Determine the [x, y] coordinate at the center of the cell enclosing the given text.  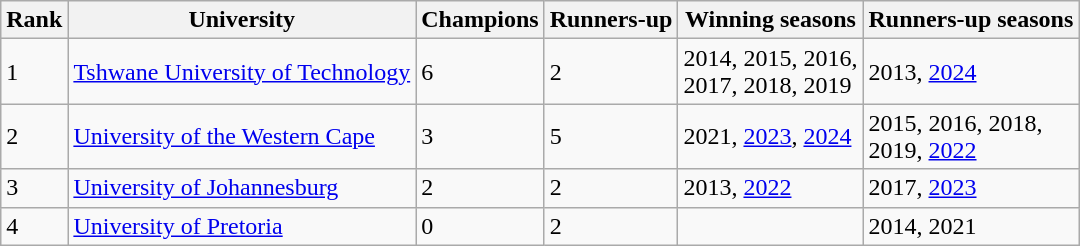
2013, 2024 [971, 72]
University of Johannesburg [242, 188]
Runners-up seasons [971, 20]
1 [34, 72]
University of the Western Cape [242, 136]
2013, 2022 [770, 188]
2014, 2021 [971, 226]
4 [34, 226]
2021, 2023, 2024 [770, 136]
6 [480, 72]
Runners-up [611, 20]
University of Pretoria [242, 226]
Rank [34, 20]
0 [480, 226]
2017, 2023 [971, 188]
Winning seasons [770, 20]
5 [611, 136]
2015, 2016, 2018,2019, 2022 [971, 136]
Tshwane University of Technology [242, 72]
University [242, 20]
2014, 2015, 2016,2017, 2018, 2019 [770, 72]
Champions [480, 20]
